Return the (X, Y) coordinate for the center point of the cell that contains the specified text.  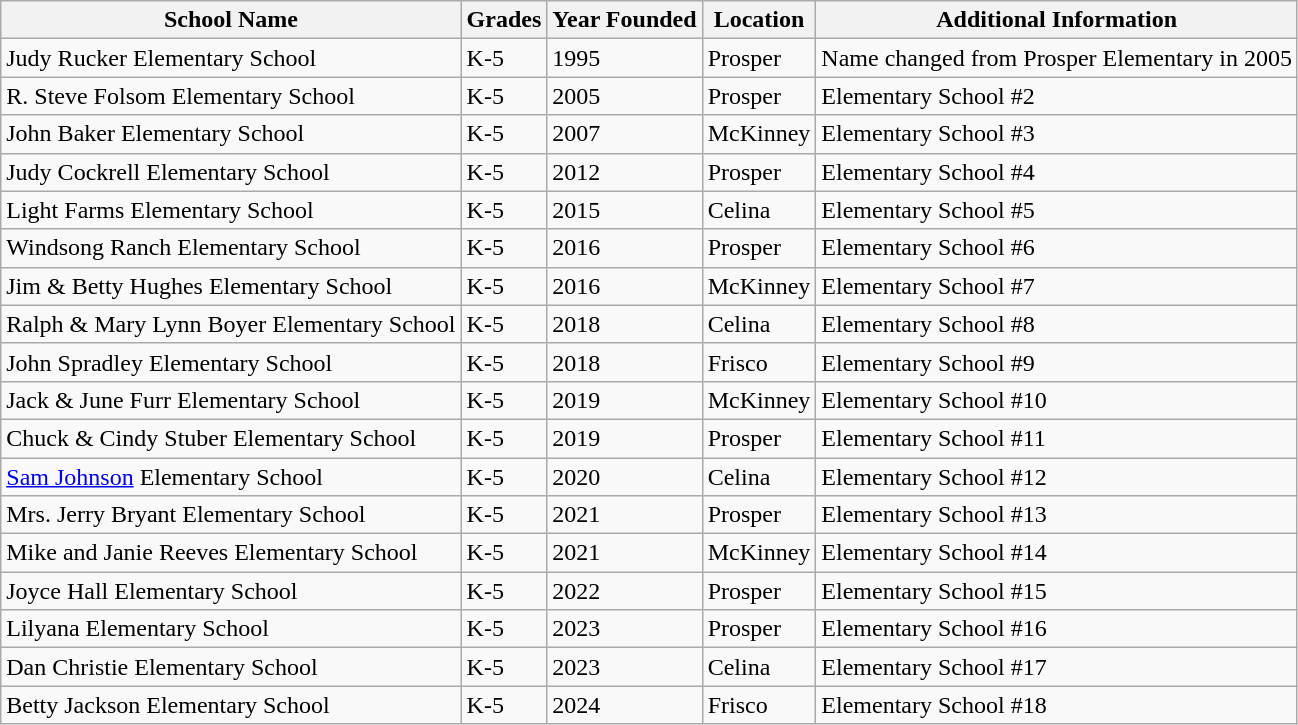
2005 (624, 96)
Chuck & Cindy Stuber Elementary School (231, 438)
Name changed from Prosper Elementary in 2005 (1057, 58)
Elementary School #3 (1057, 134)
2020 (624, 477)
Mrs. Jerry Bryant Elementary School (231, 515)
Elementary School #17 (1057, 667)
2024 (624, 705)
Additional Information (1057, 20)
Ralph & Mary Lynn Boyer Elementary School (231, 324)
Mike and Janie Reeves Elementary School (231, 553)
Elementary School #11 (1057, 438)
Elementary School #7 (1057, 286)
Joyce Hall Elementary School (231, 591)
2012 (624, 172)
Elementary School #18 (1057, 705)
Elementary School #5 (1057, 210)
Light Farms Elementary School (231, 210)
Judy Rucker Elementary School (231, 58)
Year Founded (624, 20)
2022 (624, 591)
John Spradley Elementary School (231, 362)
Elementary School #2 (1057, 96)
Elementary School #6 (1057, 248)
School Name (231, 20)
Elementary School #10 (1057, 400)
Elementary School #12 (1057, 477)
Elementary School #9 (1057, 362)
Location (759, 20)
John Baker Elementary School (231, 134)
Elementary School #15 (1057, 591)
Betty Jackson Elementary School (231, 705)
R. Steve Folsom Elementary School (231, 96)
Grades (504, 20)
Judy Cockrell Elementary School (231, 172)
Sam Johnson Elementary School (231, 477)
Elementary School #8 (1057, 324)
Jim & Betty Hughes Elementary School (231, 286)
Lilyana Elementary School (231, 629)
Elementary School #16 (1057, 629)
Elementary School #13 (1057, 515)
2015 (624, 210)
1995 (624, 58)
Jack & June Furr Elementary School (231, 400)
Windsong Ranch Elementary School (231, 248)
Elementary School #4 (1057, 172)
Dan Christie Elementary School (231, 667)
Elementary School #14 (1057, 553)
2007 (624, 134)
